Extract the (X, Y) coordinate from the center of the cell holding the provided text.  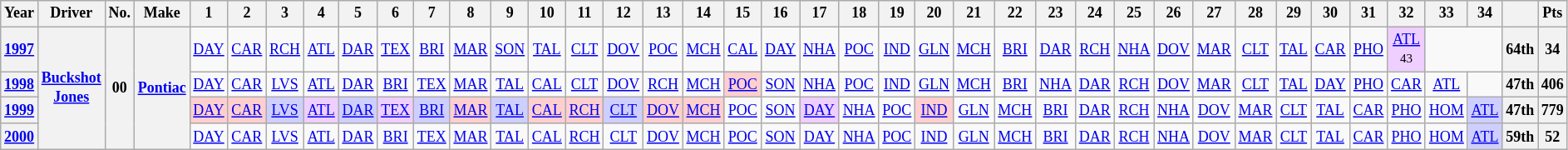
6 (396, 13)
9 (510, 13)
21 (974, 13)
23 (1056, 13)
13 (663, 13)
29 (1294, 13)
33 (1447, 13)
1998 (20, 85)
ATL43 (1407, 49)
27 (1214, 13)
8 (471, 13)
25 (1134, 13)
31 (1368, 13)
28 (1255, 13)
7 (431, 13)
Buckshot Jones (71, 88)
18 (859, 13)
30 (1330, 13)
59th (1520, 137)
17 (820, 13)
64th (1520, 49)
12 (624, 13)
Year (20, 13)
14 (703, 13)
Make (161, 13)
4 (321, 13)
1999 (20, 110)
10 (547, 13)
1 (209, 13)
00 (120, 88)
22 (1015, 13)
Pts (1553, 13)
52 (1553, 137)
779 (1553, 110)
26 (1174, 13)
Pontiac (161, 88)
Driver (71, 13)
16 (781, 13)
15 (743, 13)
3 (285, 13)
20 (934, 13)
5 (357, 13)
406 (1553, 85)
19 (897, 13)
2 (247, 13)
11 (584, 13)
1997 (20, 49)
24 (1094, 13)
No. (120, 13)
32 (1407, 13)
2000 (20, 137)
